Detect which cell encompasses the target text, then output its (X, Y) center coordinate. 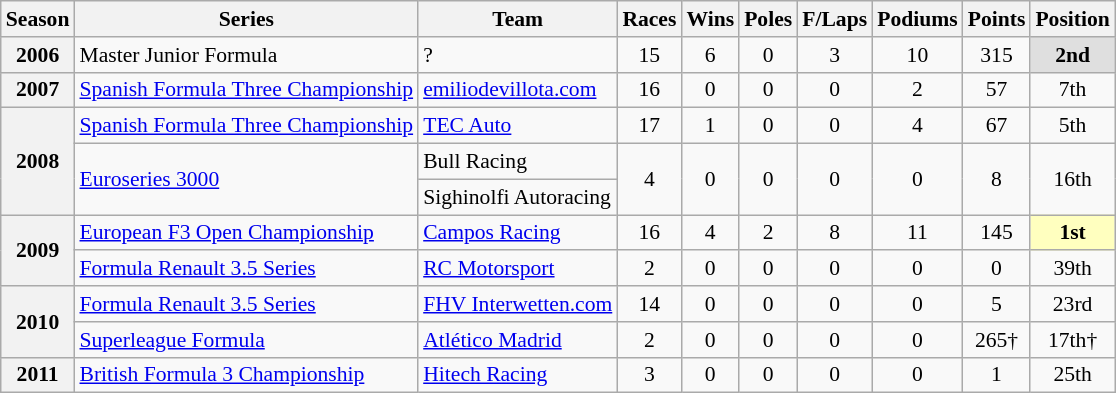
67 (997, 126)
FHV Interwetten.com (518, 304)
2nd (1072, 55)
Bull Racing (518, 162)
1st (1072, 233)
315 (997, 55)
British Formula 3 Championship (246, 375)
17th† (1072, 340)
Podiums (918, 19)
25th (1072, 375)
6 (710, 55)
145 (997, 233)
15 (649, 55)
Sighinolfi Autoracing (518, 197)
? (518, 55)
F/Laps (834, 19)
emiliodevillota.com (518, 90)
2010 (38, 322)
Wins (710, 19)
2006 (38, 55)
7th (1072, 90)
2009 (38, 250)
RC Motorsport (518, 269)
57 (997, 90)
Master Junior Formula (246, 55)
Season (38, 19)
11 (918, 233)
Points (997, 19)
10 (918, 55)
17 (649, 126)
2008 (38, 162)
Position (1072, 19)
16th (1072, 180)
5 (997, 304)
European F3 Open Championship (246, 233)
Races (649, 19)
Atlético Madrid (518, 340)
Team (518, 19)
14 (649, 304)
Euroseries 3000 (246, 180)
Poles (768, 19)
39th (1072, 269)
TEC Auto (518, 126)
265† (997, 340)
5th (1072, 126)
2011 (38, 375)
2007 (38, 90)
Campos Racing (518, 233)
Hitech Racing (518, 375)
23rd (1072, 304)
Superleague Formula (246, 340)
Series (246, 19)
